Extract the (X, Y) coordinate from the center of the cell holding the provided text.  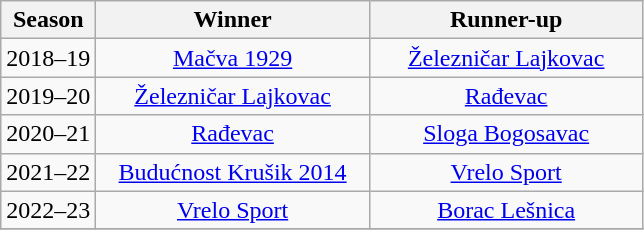
Winner (233, 20)
Sloga Bogosavac (506, 134)
2022–23 (48, 210)
Budućnost Krušik 2014 (233, 172)
2021–22 (48, 172)
2020–21 (48, 134)
Borac Lešnica (506, 210)
2019–20 (48, 96)
Season (48, 20)
Mačva 1929 (233, 58)
2018–19 (48, 58)
Runner-up (506, 20)
